Locate the cell with the specified text and output its (x, y) center coordinate. 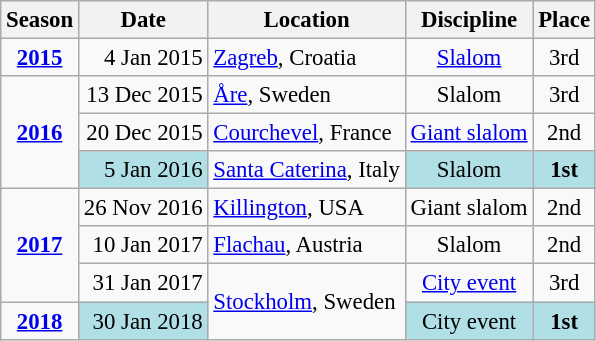
Flachau, Austria (306, 245)
13 Dec 2015 (143, 95)
5 Jan 2016 (143, 170)
Zagreb, Croatia (306, 58)
31 Jan 2017 (143, 283)
26 Nov 2016 (143, 208)
Discipline (469, 20)
Season (40, 20)
2015 (40, 58)
Åre, Sweden (306, 95)
10 Jan 2017 (143, 245)
Location (306, 20)
2016 (40, 132)
2017 (40, 246)
4 Jan 2015 (143, 58)
Date (143, 20)
Place (564, 20)
Santa Caterina, Italy (306, 170)
30 Jan 2018 (143, 321)
Stockholm, Sweden (306, 302)
Courchevel, France (306, 133)
Killington, USA (306, 208)
20 Dec 2015 (143, 133)
2018 (40, 321)
